Extract the [x, y] coordinate from the center of the cell holding the provided text.  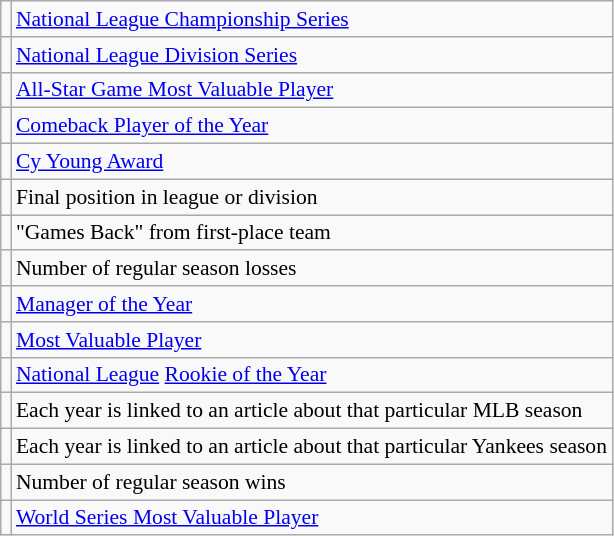
All-Star Game Most Valuable Player [312, 90]
Cy Young Award [312, 162]
Each year is linked to an article about that particular Yankees season [312, 447]
Comeback Player of the Year [312, 126]
Number of regular season wins [312, 482]
National League Rookie of the Year [312, 375]
Most Valuable Player [312, 340]
National League Championship Series [312, 19]
"Games Back" from first-place team [312, 233]
National League Division Series [312, 55]
Number of regular season losses [312, 269]
Manager of the Year [312, 304]
Final position in league or division [312, 197]
World Series Most Valuable Player [312, 518]
Each year is linked to an article about that particular MLB season [312, 411]
